From the cell containing the given text, extract its center point as (x, y) coordinate. 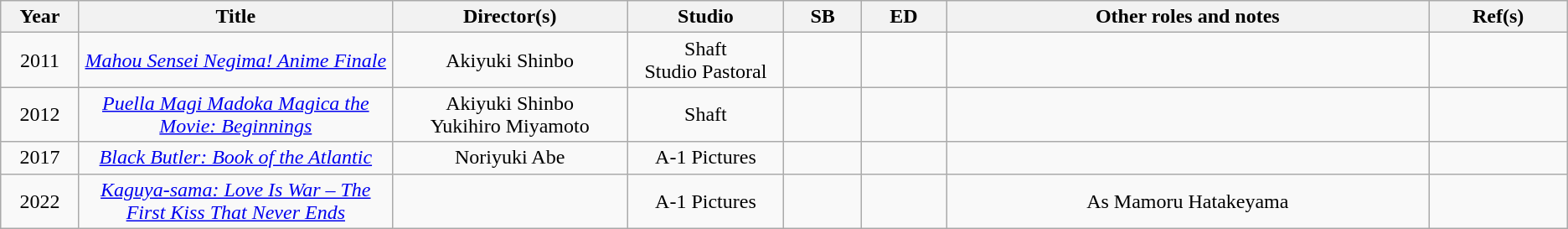
ED (903, 17)
Shaft (705, 114)
Akiyuki Shinbo Yukihiro Miyamoto (509, 114)
2011 (40, 60)
Mahou Sensei Negima! Anime Finale (235, 60)
Other roles and notes (1188, 17)
ShaftStudio Pastoral (705, 60)
2012 (40, 114)
Title (235, 17)
Black Butler: Book of the Atlantic (235, 158)
Noriyuki Abe (509, 158)
Akiyuki Shinbo (509, 60)
2022 (40, 201)
As Mamoru Hatakeyama (1188, 201)
Year (40, 17)
Puella Magi Madoka Magica the Movie: Beginnings (235, 114)
Studio (705, 17)
SB (823, 17)
Director(s) (509, 17)
2017 (40, 158)
Ref(s) (1498, 17)
Kaguya-sama: Love Is War – The First Kiss That Never Ends (235, 201)
